Pinpoint the cell where the given text exists, returning its [x, y] midpoint coordinate. 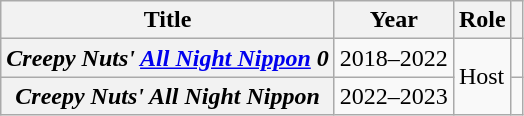
Host [482, 77]
Year [394, 20]
2018–2022 [394, 58]
Creepy Nuts' All Night Nippon 0 [168, 58]
Role [482, 20]
Title [168, 20]
2022–2023 [394, 96]
Creepy Nuts' All Night Nippon [168, 96]
